Locate the cell with the specified text and output its [X, Y] center coordinate. 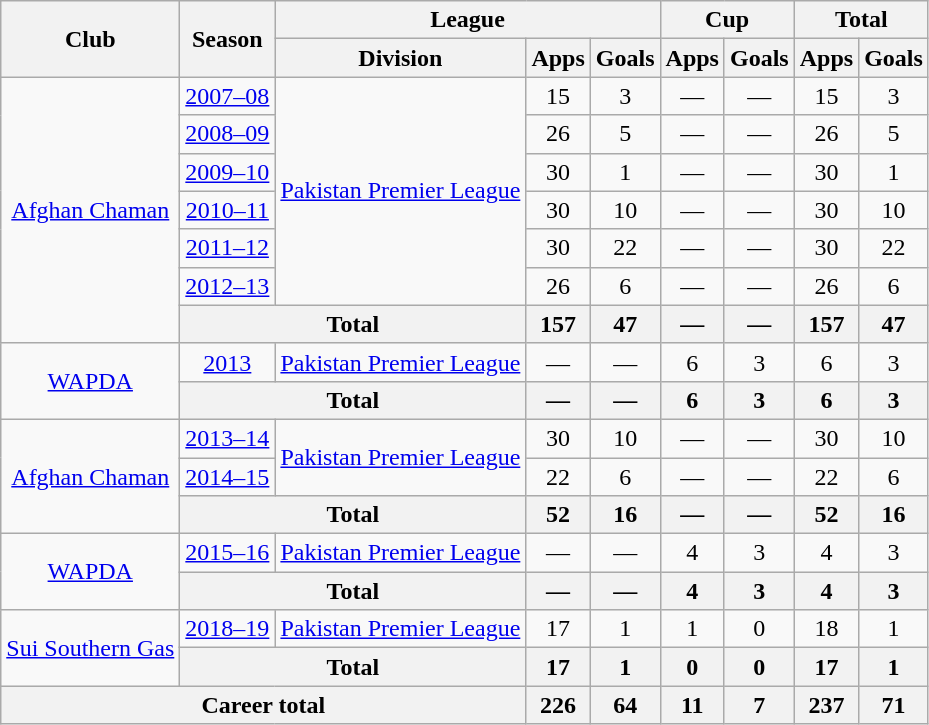
2018–19 [228, 629]
2012–13 [228, 286]
11 [692, 705]
71 [894, 705]
Division [400, 58]
Sui Southern Gas [90, 648]
Season [228, 39]
2007–08 [228, 96]
2008–09 [228, 134]
2010–11 [228, 210]
Career total [264, 705]
League [468, 20]
7 [759, 705]
226 [558, 705]
237 [826, 705]
Club [90, 39]
18 [826, 629]
2011–12 [228, 248]
2009–10 [228, 172]
Cup [727, 20]
2013–14 [228, 438]
64 [625, 705]
2014–15 [228, 477]
2013 [228, 362]
2015–16 [228, 553]
